Find where the given text appears and provide that cell's center as (x, y) coordinate. 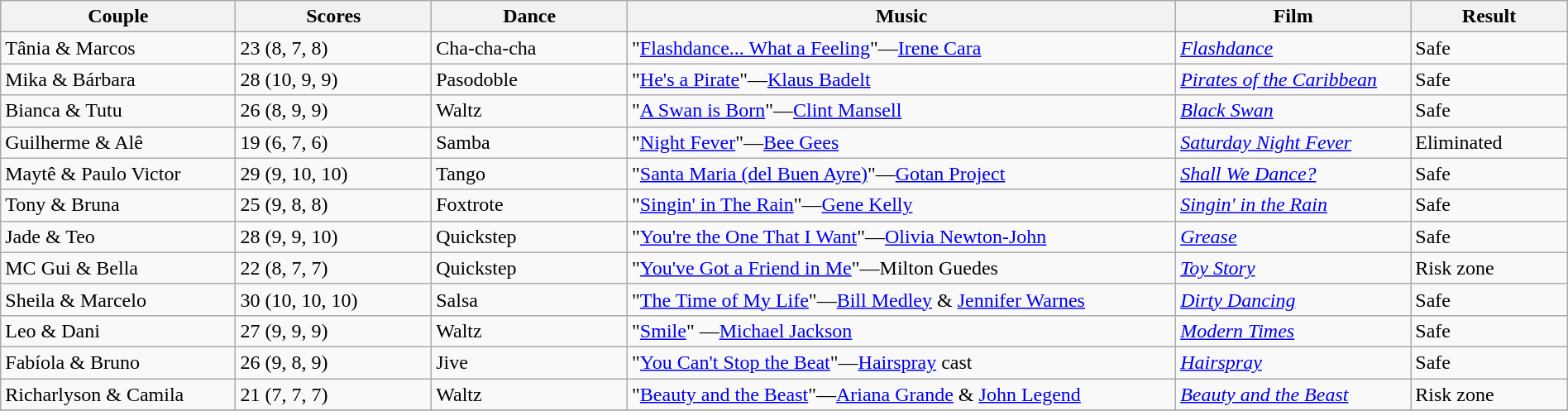
29 (9, 10, 10) (334, 174)
Singin' in the Rain (1293, 205)
Cha-cha-cha (529, 48)
Fabíola & Bruno (118, 362)
26 (8, 9, 9) (334, 111)
Mika & Bárbara (118, 79)
Pirates of the Caribbean (1293, 79)
"Singin' in The Rain"—Gene Kelly (901, 205)
"You Can't Stop the Beat"—Hairspray cast (901, 362)
"You've Got a Friend in Me"—Milton Guedes (901, 268)
"A Swan is Born"—Clint Mansell (901, 111)
Shall We Dance? (1293, 174)
Pasodoble (529, 79)
25 (9, 8, 8) (334, 205)
Tânia & Marcos (118, 48)
Grease (1293, 237)
Modern Times (1293, 331)
21 (7, 7, 7) (334, 394)
"Santa Maria (del Buen Ayre)"—Gotan Project (901, 174)
MC Gui & Bella (118, 268)
"Smile" —Michael Jackson (901, 331)
Scores (334, 17)
Jade & Teo (118, 237)
"Flashdance... What a Feeling"—Irene Cara (901, 48)
Eliminated (1489, 142)
Dance (529, 17)
26 (9, 8, 9) (334, 362)
Beauty and the Beast (1293, 394)
22 (8, 7, 7) (334, 268)
Sheila & Marcelo (118, 299)
28 (10, 9, 9) (334, 79)
Tango (529, 174)
Toy Story (1293, 268)
27 (9, 9, 9) (334, 331)
"Night Fever"—Bee Gees (901, 142)
Richarlyson & Camila (118, 394)
Music (901, 17)
Guilherme & Alê (118, 142)
Flashdance (1293, 48)
Hairspray (1293, 362)
Maytê & Paulo Victor (118, 174)
30 (10, 10, 10) (334, 299)
Foxtrote (529, 205)
23 (8, 7, 8) (334, 48)
"You're the One That I Want"—Olivia Newton-John (901, 237)
"He's a Pirate"—Klaus Badelt (901, 79)
Saturday Night Fever (1293, 142)
Leo & Dani (118, 331)
Jive (529, 362)
19 (6, 7, 6) (334, 142)
28 (9, 9, 10) (334, 237)
Salsa (529, 299)
Film (1293, 17)
Samba (529, 142)
Couple (118, 17)
"The Time of My Life"—Bill Medley & Jennifer Warnes (901, 299)
Black Swan (1293, 111)
Dirty Dancing (1293, 299)
"Beauty and the Beast"—Ariana Grande & John Legend (901, 394)
Result (1489, 17)
Bianca & Tutu (118, 111)
Tony & Bruna (118, 205)
